Scan for the cell matching the given text and deliver its [X, Y] coordinate at center. 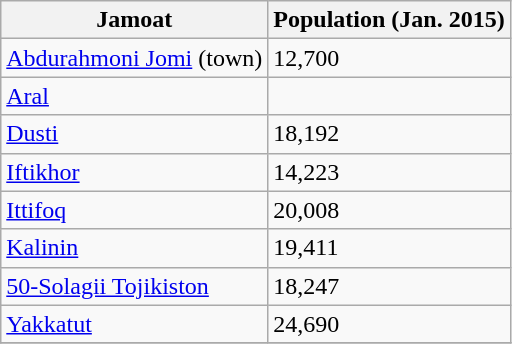
50-Solagii Tojikiston [134, 286]
Iftikhor [134, 172]
Ittifoq [134, 210]
14,223 [389, 172]
24,690 [389, 324]
Abdurahmoni Jomi (town) [134, 58]
Aral [134, 96]
Kalinin [134, 248]
18,247 [389, 286]
12,700 [389, 58]
Yakkatut [134, 324]
Dusti [134, 134]
19,411 [389, 248]
Jamoat [134, 20]
Population (Jan. 2015) [389, 20]
20,008 [389, 210]
18,192 [389, 134]
